Find where the given text appears and provide that cell's center as (x, y) coordinate. 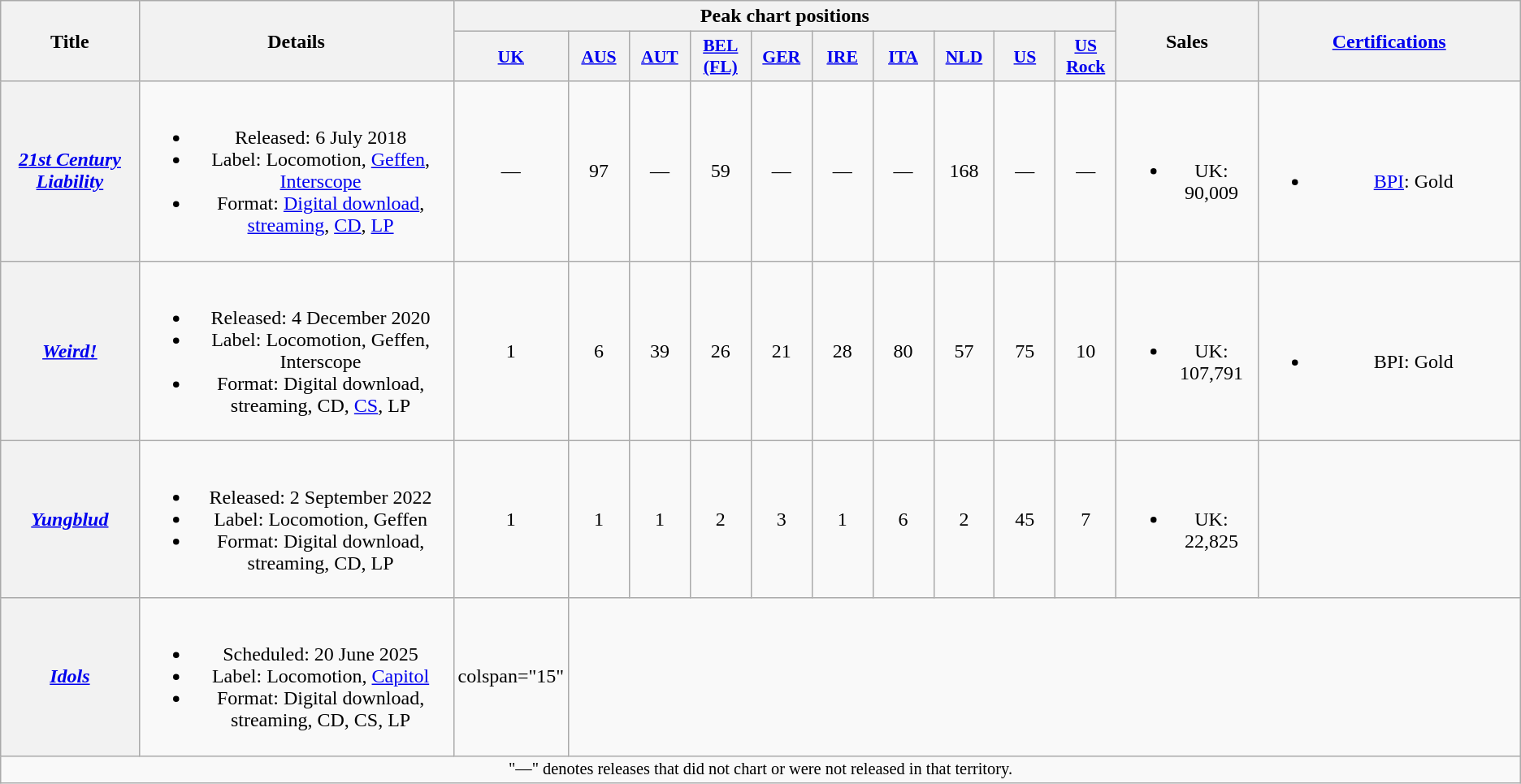
59 (720, 171)
UK: 22,825 (1187, 519)
Released: 6 July 2018Label: Locomotion, Geffen, InterscopeFormat: Digital download, streaming, CD, LP (296, 171)
21st Century Liability (70, 171)
Idols (70, 677)
10 (1085, 351)
21 (782, 351)
"—" denotes releases that did not chart or were not released in that territory. (760, 769)
AUS (600, 57)
IRE (842, 57)
Released: 2 September 2022Label: Locomotion, GeffenFormat: Digital download, streaming, CD, LP (296, 519)
BEL(FL) (720, 57)
Certifications (1389, 41)
Weird! (70, 351)
168 (964, 171)
Details (296, 41)
Scheduled: 20 June 2025Label: Locomotion, CapitolFormat: Digital download, streaming, CD, CS, LP (296, 677)
80 (903, 351)
Yungblud (70, 519)
colspan="15" (511, 677)
57 (964, 351)
26 (720, 351)
Peak chart positions (785, 16)
ITA (903, 57)
USRock (1085, 57)
7 (1085, 519)
45 (1025, 519)
3 (782, 519)
NLD (964, 57)
US (1025, 57)
UK: 90,009 (1187, 171)
AUT (660, 57)
Released: 4 December 2020Label: Locomotion, Geffen, InterscopeFormat: Digital download, streaming, CD, CS, LP (296, 351)
75 (1025, 351)
Title (70, 41)
28 (842, 351)
GER (782, 57)
UK (511, 57)
39 (660, 351)
Sales (1187, 41)
UK: 107,791 (1187, 351)
97 (600, 171)
